Identify which cell holds the provided text, then report its (X, Y) central coordinate. 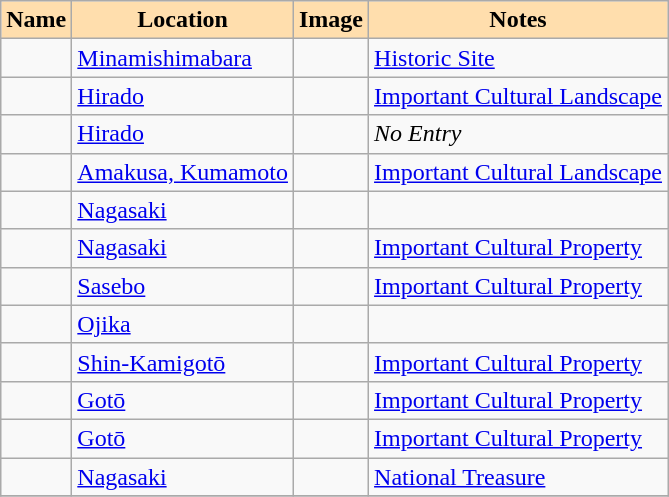
Notes (518, 20)
Sasebo (183, 286)
Historic Site (518, 58)
Location (183, 20)
Amakusa, Kumamoto (183, 172)
No Entry (518, 134)
Ojika (183, 324)
Shin-Kamigotō (183, 362)
Minamishimabara (183, 58)
Image (330, 20)
Name (36, 20)
National Treasure (518, 477)
